Capture the cell that displays the provided text and extract its [x, y] central coordinate. 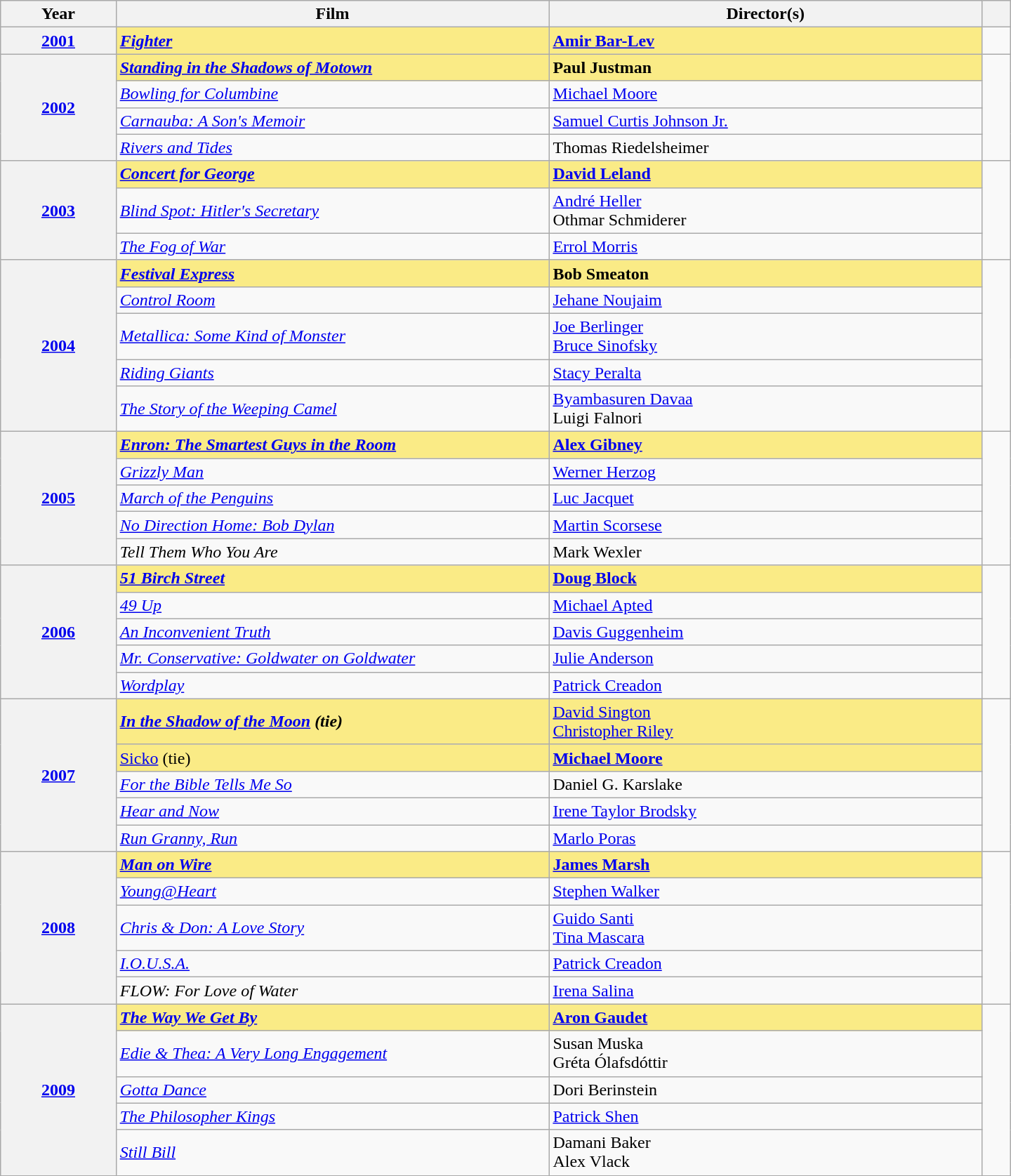
Jehane Noujaim [765, 300]
Enron: The Smartest Guys in the Room [333, 445]
Fighter [333, 41]
Wordplay [333, 685]
Martin Scorsese [765, 525]
Metallica: Some Kind of Monster [333, 336]
Samuel Curtis Johnson Jr. [765, 121]
David Leland [765, 174]
The Philosopher Kings [333, 1116]
An Inconvenient Truth [333, 632]
Edie & Thea: A Very Long Engagement [333, 1053]
Run Granny, Run [333, 838]
Hear and Now [333, 811]
Mark Wexler [765, 552]
2003 [58, 211]
I.O.U.S.A. [333, 964]
David Sington Christopher Riley [765, 722]
March of the Penguins [333, 498]
Riding Giants [333, 373]
2004 [58, 345]
For the Bible Tells Me So [333, 784]
Chris & Don: A Love Story [333, 928]
Mr. Conservative: Goldwater on Goldwater [333, 659]
André Heller Othmar Schmiderer [765, 211]
Irena Salina [765, 991]
2008 [58, 928]
Bowling for Columbine [333, 94]
Aron Gaudet [765, 1017]
Marlo Poras [765, 838]
Director(s) [765, 14]
Festival Express [333, 273]
Doug Block [765, 579]
Joe Berlinger Bruce Sinofsky [765, 336]
Carnauba: A Son's Memoir [333, 121]
Year [58, 14]
2001 [58, 41]
Grizzly Man [333, 472]
In the Shadow of the Moon (tie) [333, 722]
Errol Morris [765, 246]
The Fog of War [333, 246]
Damani Baker Alex Vlack [765, 1153]
James Marsh [765, 865]
2005 [58, 498]
Still Bill [333, 1153]
Gotta Dance [333, 1090]
Davis Guggenheim [765, 632]
Young@Heart [333, 892]
Tell Them Who You Are [333, 552]
Luc Jacquet [765, 498]
Werner Herzog [765, 472]
2002 [58, 107]
The Story of the Weeping Camel [333, 409]
51 Birch Street [333, 579]
The Way We Get By [333, 1017]
2009 [58, 1090]
Film [333, 14]
FLOW: For Love of Water [333, 991]
Sicko (tie) [333, 758]
Thomas Riedelsheimer [765, 147]
Irene Taylor Brodsky [765, 811]
Patrick Shen [765, 1116]
Bob Smeaton [765, 273]
Blind Spot: Hitler's Secretary [333, 211]
Daniel G. Karslake [765, 784]
Dori Berinstein [765, 1090]
2007 [58, 775]
Alex Gibney [765, 445]
Guido Santi Tina Mascara [765, 928]
No Direction Home: Bob Dylan [333, 525]
Michael Apted [765, 605]
Paul Justman [765, 67]
Concert for George [333, 174]
Control Room [333, 300]
Byambasuren Davaa Luigi Falnori [765, 409]
Susan Muska Gréta Ólafsdóttir [765, 1053]
Standing in the Shadows of Motown [333, 67]
Rivers and Tides [333, 147]
Stacy Peralta [765, 373]
49 Up [333, 605]
2006 [58, 632]
Julie Anderson [765, 659]
Man on Wire [333, 865]
Stephen Walker [765, 892]
Amir Bar-Lev [765, 41]
